Output the (x, y) coordinate of the center of the cell containing the given text.  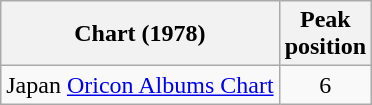
6 (325, 85)
Japan Oricon Albums Chart (140, 85)
Peakposition (325, 34)
Chart (1978) (140, 34)
